Determine the [x, y] coordinate at the center of the cell enclosing the given text.  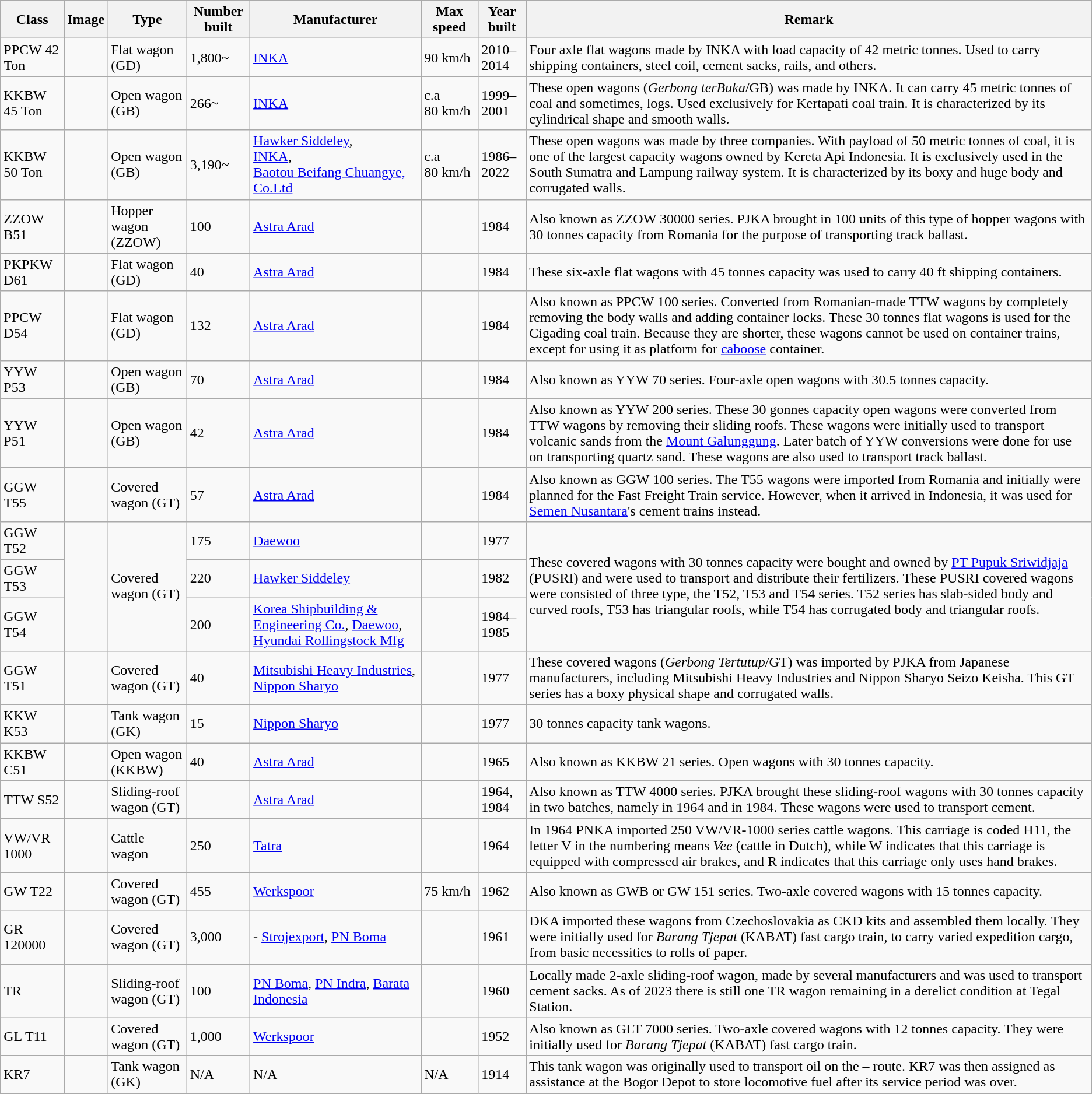
- Strojexport, PN Boma [336, 937]
266~ [218, 103]
2010–2014 [502, 57]
1965 [502, 762]
Open wagon (KKBW) [147, 762]
455 [218, 891]
YYW P53 [33, 379]
PPCW D54 [33, 325]
1961 [502, 937]
These six-axle flat wagons with 45 tonnes capacity was used to carry 40 ft shipping containers. [808, 272]
75 km/h [450, 891]
Hawker Siddeley, INKA, Baotou Beifang Chuangye, Co.Ltd [336, 164]
KKBW C51 [33, 762]
Also known as YYW 70 series. Four-axle open wagons with 30.5 tonnes capacity. [808, 379]
Cattle wagon [147, 846]
TR [33, 991]
1986–2022 [502, 164]
GL T11 [33, 1037]
1,800~ [218, 57]
PPCW 42 Ton [33, 57]
Also known as GLT 7000 series. Two-axle covered wagons with 12 tonnes capacity. They were initially used for Barang Tjepat (KABAT) fast cargo train. [808, 1037]
Daewoo [336, 540]
1999–2001 [502, 103]
Type [147, 20]
57 [218, 495]
PKPKW D61 [33, 272]
30 tonnes capacity tank wagons. [808, 724]
YYW P51 [33, 433]
KKBW 45 Ton [33, 103]
VW/VR 1000 [33, 846]
1962 [502, 891]
175 [218, 540]
250 [218, 846]
Image [86, 20]
Number built [218, 20]
Korea Shipbuilding & Engineering Co., Daewoo, Hyundai Rollingstock Mfg [336, 624]
Hopper wagon (ZZOW) [147, 226]
GGW T51 [33, 678]
Year built [502, 20]
3,190~ [218, 164]
PN Boma, PN Indra, Barata Indonesia [336, 991]
1982 [502, 578]
Manufacturer [336, 20]
KKBW 50 Ton [33, 164]
GGW T54 [33, 624]
15 [218, 724]
200 [218, 624]
Tatra [336, 846]
GGW T52 [33, 540]
3,000 [218, 937]
220 [218, 578]
Max speed [450, 20]
GW T22 [33, 891]
1,000 [218, 1037]
1964, 1984 [502, 800]
1952 [502, 1037]
1984–1985 [502, 624]
Also known as KKBW 21 series. Open wagons with 30 tonnes capacity. [808, 762]
KKW K53 [33, 724]
1914 [502, 1074]
TTW S52 [33, 800]
Class [33, 20]
GGW T55 [33, 495]
70 [218, 379]
ZZOW B51 [33, 226]
Also known as GWB or GW 151 series. Two-axle covered wagons with 15 tonnes capacity. [808, 891]
1964 [502, 846]
KR7 [33, 1074]
Remark [808, 20]
GR 120000 [33, 937]
GGW T53 [33, 578]
90 km/h [450, 57]
1960 [502, 991]
42 [218, 433]
132 [218, 325]
Mitsubishi Heavy Industries, Nippon Sharyo [336, 678]
Hawker Siddeley [336, 578]
Nippon Sharyo [336, 724]
